Provide the [X, Y] coordinate of the cell's center where the given text is located.  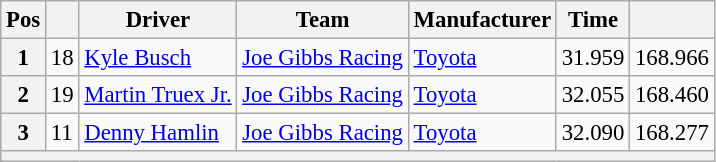
18 [62, 58]
2 [24, 95]
Driver [158, 20]
Manufacturer [482, 20]
Kyle Busch [158, 58]
Martin Truex Jr. [158, 95]
1 [24, 58]
32.090 [592, 133]
Denny Hamlin [158, 133]
32.055 [592, 95]
11 [62, 133]
168.966 [672, 58]
Time [592, 20]
Pos [24, 20]
168.460 [672, 95]
19 [62, 95]
168.277 [672, 133]
3 [24, 133]
Team [322, 20]
31.959 [592, 58]
